Determine the (x, y) coordinate at the center of the cell enclosing the given text.  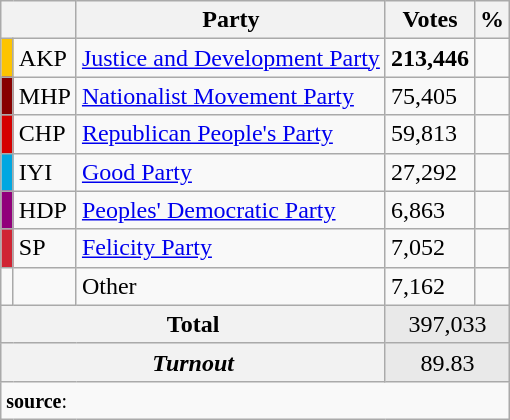
Total (194, 324)
HDP (44, 210)
Peoples' Democratic Party (230, 210)
source: (256, 400)
SP (44, 248)
7,162 (430, 286)
Votes (430, 20)
59,813 (430, 134)
Nationalist Movement Party (230, 96)
MHP (44, 96)
Turnout (194, 362)
397,033 (447, 324)
Good Party (230, 172)
Party (230, 20)
213,446 (430, 58)
Republican People's Party (230, 134)
AKP (44, 58)
IYI (44, 172)
Felicity Party (230, 248)
7,052 (430, 248)
75,405 (430, 96)
6,863 (430, 210)
89.83 (447, 362)
Other (230, 286)
% (492, 20)
CHP (44, 134)
27,292 (430, 172)
Justice and Development Party (230, 58)
